For the text-containing cell, return its midpoint in (x, y) coordinate format. 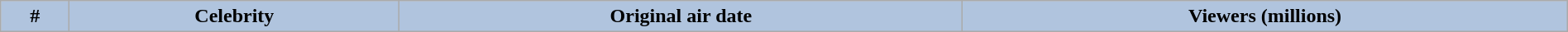
# (35, 16)
Viewers (millions) (1265, 16)
Original air date (681, 16)
Celebrity (235, 16)
